Return the (X, Y) coordinate for the center point of the cell that contains the specified text.  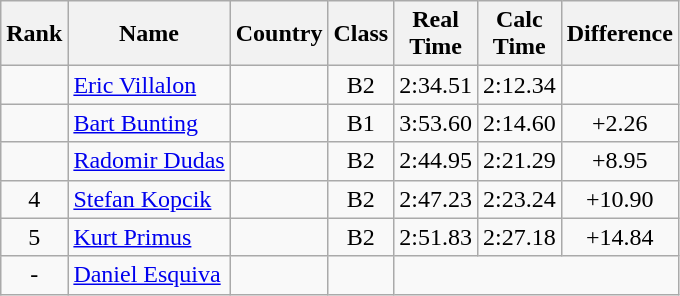
+8.95 (620, 161)
+2.26 (620, 123)
Eric Villalon (149, 85)
- (34, 275)
+10.90 (620, 199)
2:27.18 (519, 237)
CalcTime (519, 34)
2:12.34 (519, 85)
2:14.60 (519, 123)
2:34.51 (436, 85)
+14.84 (620, 237)
4 (34, 199)
Difference (620, 34)
Stefan Kopcik (149, 199)
3:53.60 (436, 123)
5 (34, 237)
Bart Bunting (149, 123)
RealTime (436, 34)
2:21.29 (519, 161)
Radomir Dudas (149, 161)
2:47.23 (436, 199)
Name (149, 34)
B1 (361, 123)
Country (279, 34)
2:44.95 (436, 161)
2:51.83 (436, 237)
2:23.24 (519, 199)
Rank (34, 34)
Class (361, 34)
Kurt Primus (149, 237)
Daniel Esquiva (149, 275)
